Provide the (x, y) coordinate of the cell's center where the given text is located.  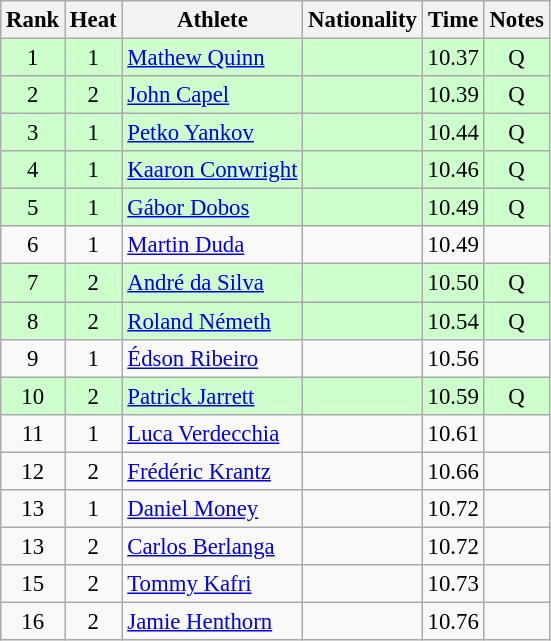
John Capel (212, 95)
10.54 (453, 321)
Frédéric Krantz (212, 471)
12 (33, 471)
8 (33, 321)
10.59 (453, 396)
3 (33, 133)
Athlete (212, 20)
Nationality (362, 20)
Kaaron Conwright (212, 170)
Jamie Henthorn (212, 621)
9 (33, 358)
4 (33, 170)
Gábor Dobos (212, 208)
Daniel Money (212, 509)
10.50 (453, 283)
10.46 (453, 170)
Luca Verdecchia (212, 433)
10.66 (453, 471)
Tommy Kafri (212, 584)
Heat (94, 20)
André da Silva (212, 283)
15 (33, 584)
Mathew Quinn (212, 58)
10.39 (453, 95)
6 (33, 245)
Petko Yankov (212, 133)
16 (33, 621)
Carlos Berlanga (212, 546)
Martin Duda (212, 245)
Roland Németh (212, 321)
10.56 (453, 358)
10.76 (453, 621)
Rank (33, 20)
Time (453, 20)
10.37 (453, 58)
10 (33, 396)
10.44 (453, 133)
10.61 (453, 433)
11 (33, 433)
5 (33, 208)
10.73 (453, 584)
Patrick Jarrett (212, 396)
Édson Ribeiro (212, 358)
7 (33, 283)
Notes (516, 20)
